Search for the cell housing the specified text and yield its (x, y) center coordinate. 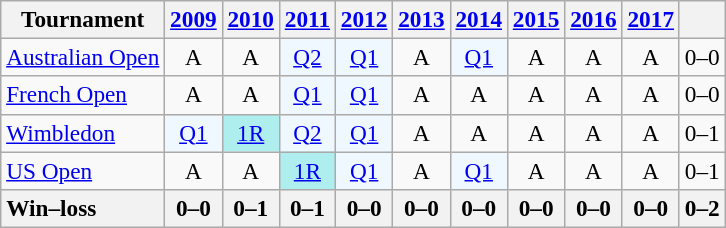
2011 (307, 19)
2009 (194, 19)
2014 (478, 19)
2016 (594, 19)
Australian Open (83, 57)
French Open (83, 95)
Tournament (83, 19)
Wimbledon (83, 133)
2013 (422, 19)
2017 (650, 19)
US Open (83, 170)
0–2 (702, 208)
2015 (536, 19)
2012 (364, 19)
2010 (250, 19)
Win–loss (83, 208)
